Output the [X, Y] coordinate of the center of the cell containing the given text.  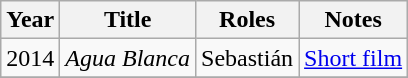
Short film [354, 58]
Title [128, 20]
Sebastián [248, 58]
Year [30, 20]
Agua Blanca [128, 58]
Notes [354, 20]
Roles [248, 20]
2014 [30, 58]
